Extract the [X, Y] coordinate from the center of the cell holding the provided text.  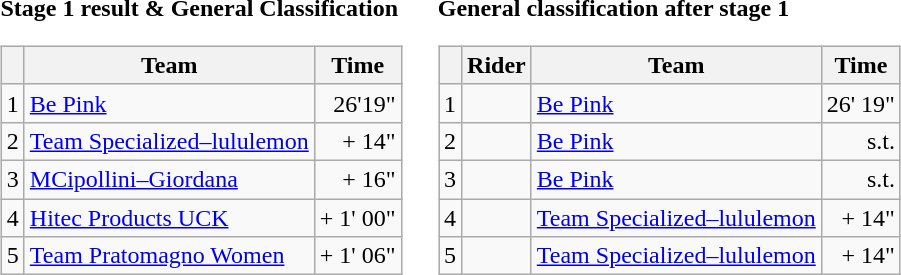
+ 1' 06" [358, 256]
Rider [497, 65]
26'19" [358, 103]
Hitec Products UCK [169, 217]
+ 16" [358, 179]
Team Pratomagno Women [169, 256]
26' 19" [860, 103]
MCipollini–Giordana [169, 179]
+ 1' 00" [358, 217]
